Provide the (X, Y) coordinate of the cell's center where the given text is located.  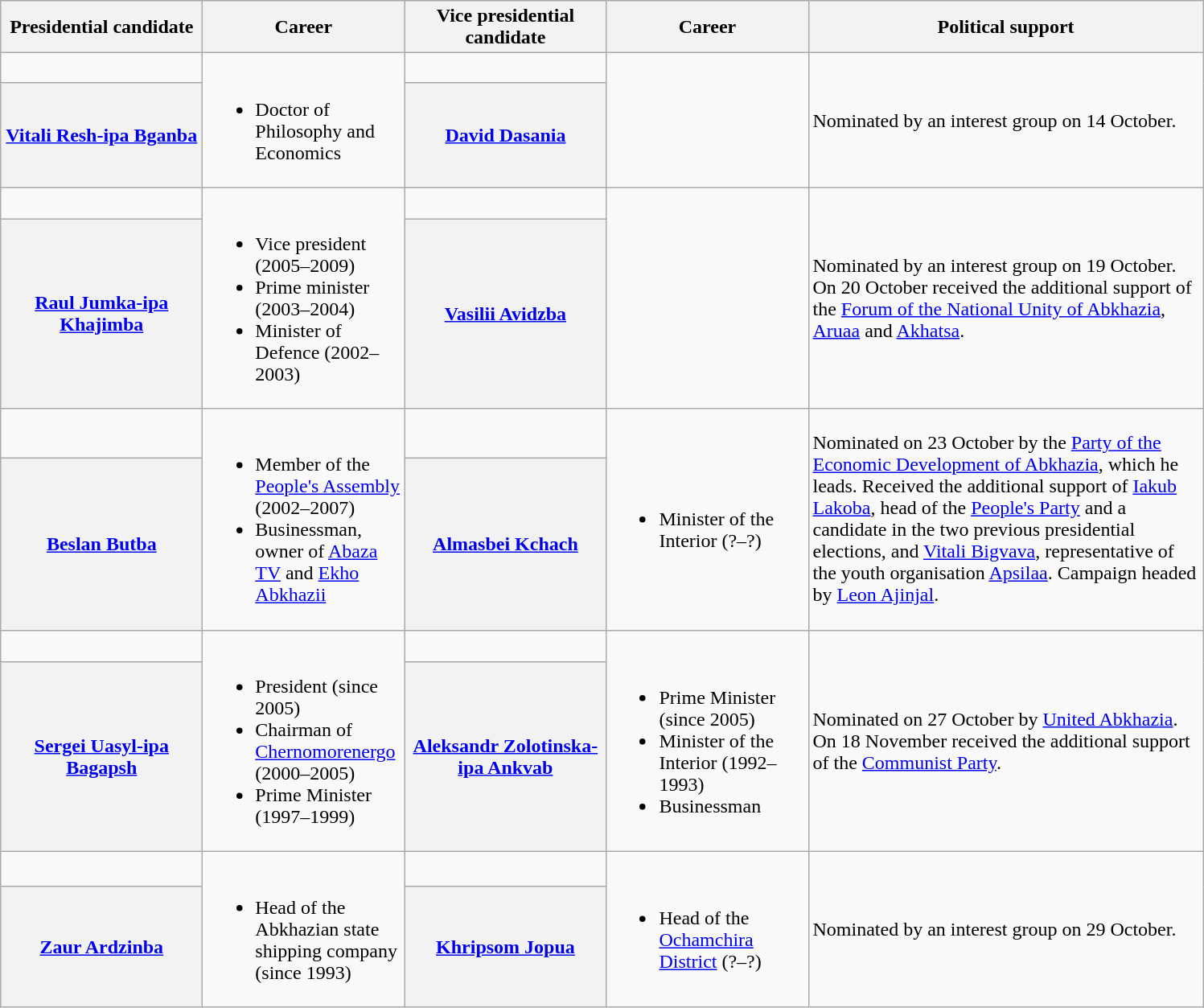
Presidential candidate (101, 27)
Nominated on 27 October by United Abkhazia. On 18 November received the additional support of the Communist Party. (1005, 740)
Head of the Ochamchira District (?–?) (708, 929)
Beslan Butba (101, 544)
Zaur Ardzinba (101, 947)
Minister of the Interior (?–?) (708, 520)
Political support (1005, 27)
David Dasania (505, 135)
Sergei Uasyl-ipa Bagapsh (101, 756)
Nominated by an interest group on 29 October. (1005, 929)
Vasilii Avidzba (505, 314)
Head of the Abkhazian state shipping company (since 1993) (304, 929)
Aleksandr Zolotinska-ipa Ankvab (505, 756)
Nominated by an interest group on 14 October. (1005, 121)
Vice president (2005–2009)Prime minister (2003–2004)Minister of Defence (2002–2003) (304, 298)
Prime Minister (since 2005)Minister of the Interior (1992–1993)Businessman (708, 740)
Raul Jumka-ipa Khajimba (101, 314)
Member of the People's Assembly (2002–2007)Businessman, owner of Abaza TV and Ekho Abkhazii (304, 520)
Doctor of Philosophy and Economics (304, 121)
Vitali Resh-ipa Bganba (101, 135)
President (since 2005)Chairman of Chernomorenergo (2000–2005)Prime Minister (1997–1999) (304, 740)
Almasbei Kchach (505, 544)
Khripsom Jopua (505, 947)
Vice presidential candidate (505, 27)
